Provide the (x, y) coordinate of the cell's center where the given text is located.  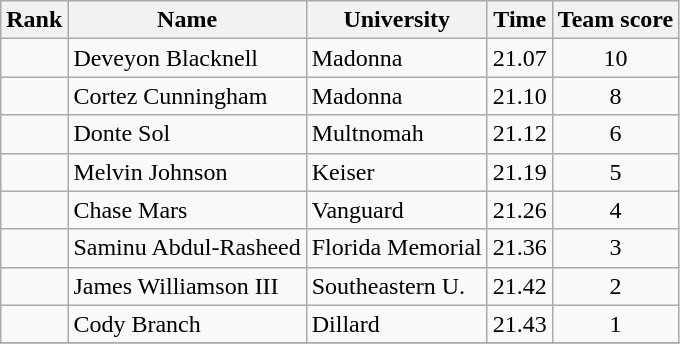
Donte Sol (187, 134)
Multnomah (396, 134)
6 (615, 134)
University (396, 20)
Keiser (396, 172)
5 (615, 172)
10 (615, 58)
Name (187, 20)
1 (615, 324)
8 (615, 96)
Deveyon Blacknell (187, 58)
Rank (34, 20)
21.12 (520, 134)
21.19 (520, 172)
Team score (615, 20)
21.42 (520, 286)
Dillard (396, 324)
Florida Memorial (396, 248)
4 (615, 210)
Saminu Abdul-Rasheed (187, 248)
21.07 (520, 58)
21.10 (520, 96)
2 (615, 286)
Time (520, 20)
Chase Mars (187, 210)
21.36 (520, 248)
James Williamson III (187, 286)
Vanguard (396, 210)
Melvin Johnson (187, 172)
21.26 (520, 210)
3 (615, 248)
Cortez Cunningham (187, 96)
Southeastern U. (396, 286)
Cody Branch (187, 324)
21.43 (520, 324)
